Provide the [x, y] coordinate of the cell's center where the given text is located.  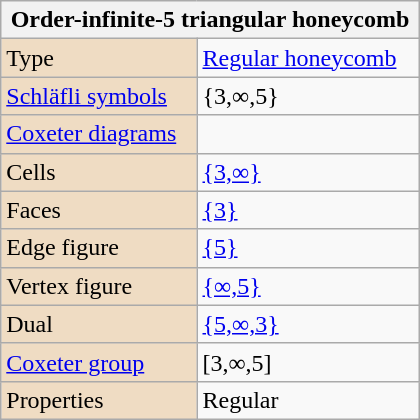
Regular honeycomb [308, 58]
[3,∞,5] [308, 362]
Regular [308, 400]
Order-infinite-5 triangular honeycomb [210, 20]
Properties [99, 400]
{3} [308, 210]
Vertex figure [99, 286]
Type [99, 58]
{5,∞,3} [308, 324]
{5} [308, 248]
Coxeter group [99, 362]
Cells [99, 172]
Dual [99, 324]
Faces [99, 210]
{3,∞} [308, 172]
Schläfli symbols [99, 96]
Coxeter diagrams [99, 134]
Edge figure [99, 248]
{∞,5} [308, 286]
{3,∞,5} [308, 96]
